Search for the cell housing the specified text and yield its [x, y] center coordinate. 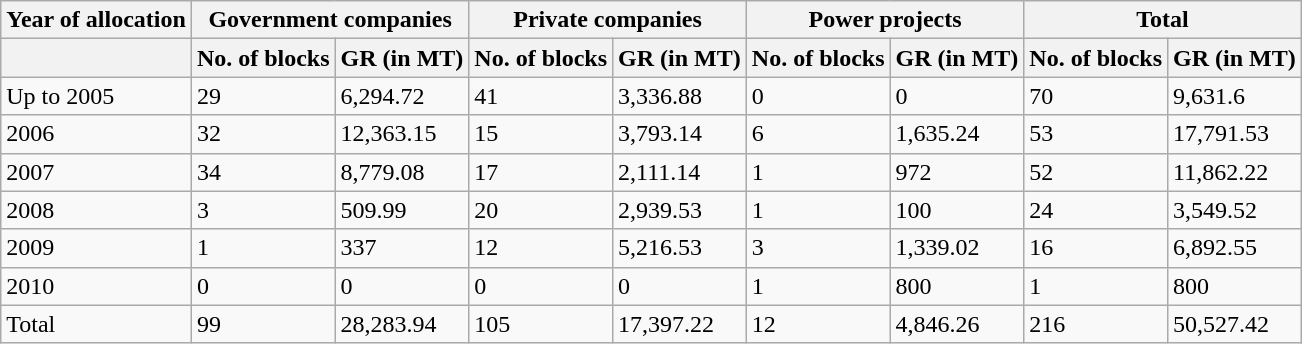
2007 [96, 172]
20 [541, 210]
3,336.88 [680, 96]
52 [1096, 172]
1,635.24 [957, 134]
Private companies [608, 20]
Up to 2005 [96, 96]
2008 [96, 210]
8,779.08 [402, 172]
2006 [96, 134]
17,791.53 [1235, 134]
9,631.6 [1235, 96]
17,397.22 [680, 324]
17 [541, 172]
70 [1096, 96]
972 [957, 172]
Power projects [884, 20]
Year of allocation [96, 20]
100 [957, 210]
6,892.55 [1235, 248]
24 [1096, 210]
2010 [96, 286]
53 [1096, 134]
11,862.22 [1235, 172]
16 [1096, 248]
2009 [96, 248]
6,294.72 [402, 96]
29 [263, 96]
3,793.14 [680, 134]
5,216.53 [680, 248]
6 [818, 134]
1,339.02 [957, 248]
2,111.14 [680, 172]
216 [1096, 324]
105 [541, 324]
15 [541, 134]
2,939.53 [680, 210]
Government companies [330, 20]
3,549.52 [1235, 210]
4,846.26 [957, 324]
32 [263, 134]
12,363.15 [402, 134]
337 [402, 248]
34 [263, 172]
41 [541, 96]
50,527.42 [1235, 324]
99 [263, 324]
509.99 [402, 210]
28,283.94 [402, 324]
